Capture the cell that displays the provided text and extract its (x, y) central coordinate. 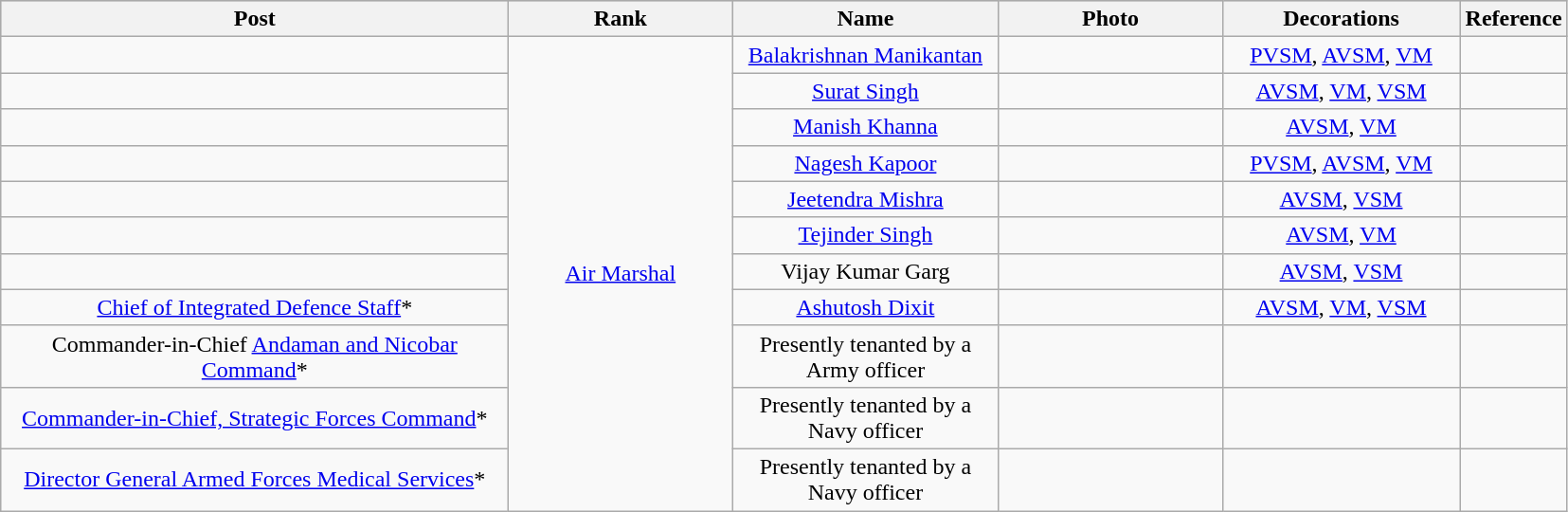
Vijay Kumar Garg (866, 271)
Jeetendra Mishra (866, 199)
Surat Singh (866, 91)
Decorations (1342, 19)
Ashutosh Dixit (866, 307)
Chief of Integrated Defence Staff* (255, 307)
Nagesh Kapoor (866, 163)
Post (255, 19)
Rank (621, 19)
Photo (1110, 19)
Manish Khanna (866, 127)
Reference (1514, 19)
Commander-in-Chief, Strategic Forces Command* (255, 417)
Director General Armed Forces Medical Services* (255, 480)
Name (866, 19)
Air Marshal (621, 274)
Balakrishnan Manikantan (866, 55)
Commander-in-Chief Andaman and Nicobar Command* (255, 357)
Presently tenanted by a Army officer (866, 357)
Tejinder Singh (866, 235)
